Search for the cell housing the specified text and yield its [X, Y] center coordinate. 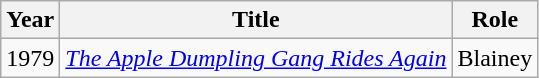
1979 [30, 58]
The Apple Dumpling Gang Rides Again [256, 58]
Blainey [495, 58]
Title [256, 20]
Year [30, 20]
Role [495, 20]
